Output the [X, Y] coordinate of the center of the cell containing the given text.  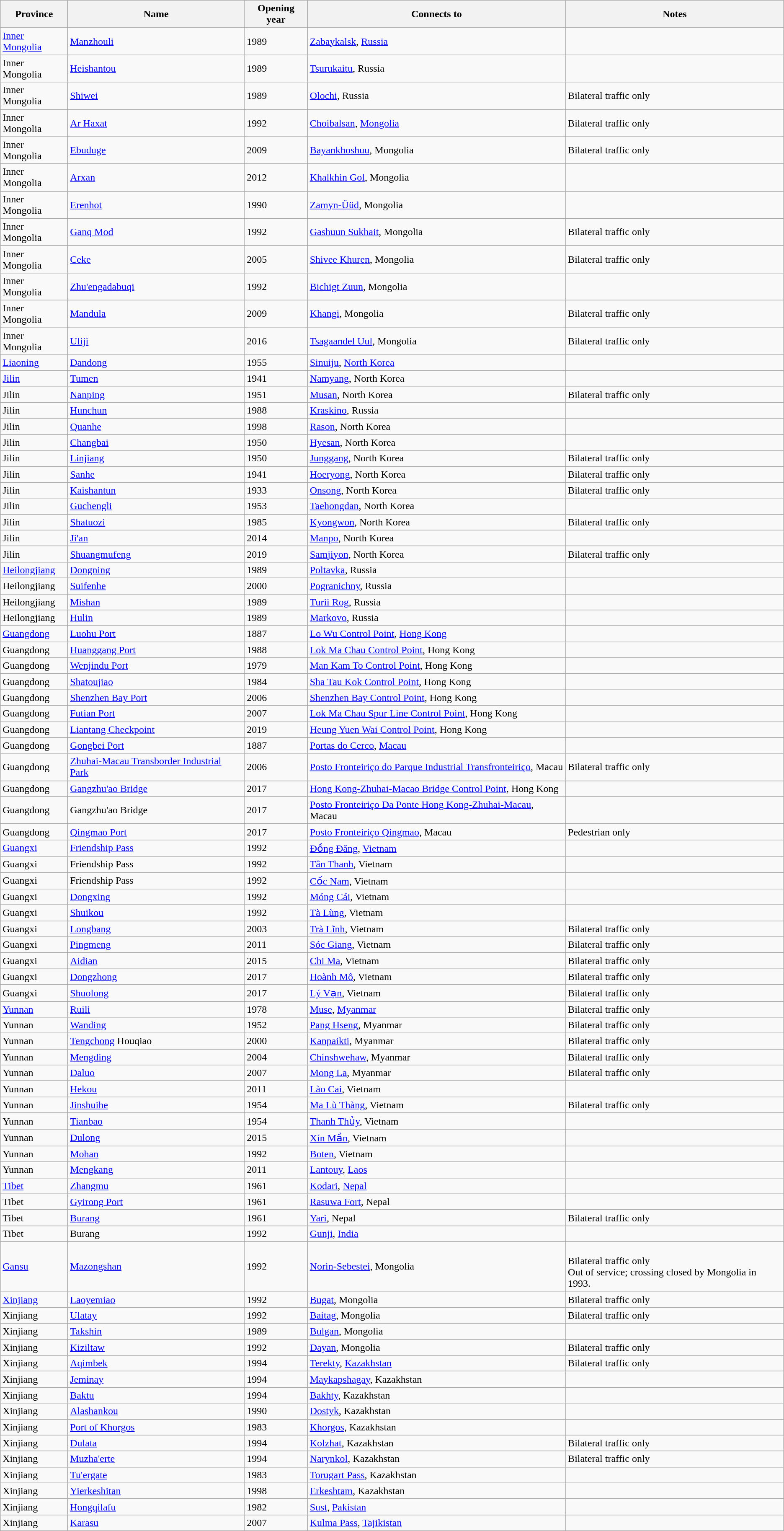
Turii Rog, Russia [436, 602]
Sinuiju, North Korea [436, 363]
Zamyn-Üüd, Mongolia [436, 204]
Shenzhen Bay Port [156, 698]
Huanggang Port [156, 650]
Connects to [436, 14]
Hunchun [156, 411]
Ulatay [156, 1316]
2003 [276, 929]
Lok Ma Chau Control Point, Hong Kong [436, 650]
Hulin [156, 618]
Longbang [156, 929]
Nanping [156, 395]
Daluo [156, 1073]
Samjiyon, North Korea [436, 554]
Trà Lĩnh, Vietnam [436, 929]
Ji'an [156, 538]
Quanhe [156, 427]
Mandula [156, 313]
2014 [276, 538]
Bilateral traffic onlyOut of service; crossing closed by Mongolia in 1993. [675, 1266]
Mengding [156, 1057]
Ganq Mod [156, 232]
Uliji [156, 341]
1979 [276, 666]
Cốc Nam, Vietnam [436, 881]
Chinshwehaw, Myanmar [436, 1057]
Tu'ergate [156, 1475]
Namyang, North Korea [436, 379]
2005 [276, 259]
Kodari, Nepal [436, 1186]
Taehongdan, North Korea [436, 506]
Sha Tau Kok Control Point, Hong Kong [436, 682]
Zhangmu [156, 1186]
Mong La, Myanmar [436, 1073]
Bayankhoshuu, Mongolia [436, 150]
Sanhe [156, 474]
Choibalsan, Mongolia [436, 123]
2004 [276, 1057]
Dostyk, Kazakhstan [436, 1411]
Onsong, North Korea [436, 490]
Hekou [156, 1089]
Kulma Pass, Tajikistan [436, 1523]
Lào Cai, Vietnam [436, 1089]
Tsurukaitu, Russia [436, 69]
Khangi, Mongolia [436, 313]
Dandong [156, 363]
Shuikou [156, 913]
Narynkol, Kazakhstan [436, 1459]
Heung Yuen Wai Control Point, Hong Kong [436, 729]
Hoeryong, North Korea [436, 474]
Wanding [156, 1025]
Baitag, Mongolia [436, 1316]
Muzha'erte [156, 1459]
Tianbao [156, 1121]
Muse, Myanmar [436, 1009]
Markovo, Russia [436, 618]
Notes [675, 14]
1978 [276, 1009]
Takshin [156, 1332]
Xín Mần, Vietnam [436, 1138]
Ruili [156, 1009]
Arxan [156, 178]
Shivee Khuren, Mongolia [436, 259]
Mohan [156, 1154]
Pang Hseng, Myanmar [436, 1025]
1951 [276, 395]
Dulata [156, 1443]
Jeminay [156, 1379]
Tumen [156, 379]
Gongbei Port [156, 745]
Manpo, North Korea [436, 538]
Kyongwon, North Korea [436, 522]
1933 [276, 490]
Musan, North Korea [436, 395]
Erenhot [156, 204]
Ar Haxat [156, 123]
Tà Lùng, Vietnam [436, 913]
Erkeshtam, Kazakhstan [436, 1491]
Hyesan, North Korea [436, 442]
Rason, North Korea [436, 427]
Gashuun Sukhait, Mongolia [436, 232]
Liantang Checkpoint [156, 729]
Móng Cái, Vietnam [436, 897]
1952 [276, 1025]
Alashankou [156, 1411]
Olochi, Russia [436, 96]
Tân Thanh, Vietnam [436, 864]
Maykapshagay, Kazakhstan [436, 1379]
Ma Lù Thàng, Vietnam [436, 1105]
Zhuhai-Macau Transborder Industrial Park [156, 767]
Yierkeshitan [156, 1491]
Bulgan, Mongolia [436, 1332]
Gyirong Port [156, 1202]
Hong Kong-Zhuhai-Macao Bridge Control Point, Hong Kong [436, 789]
Rasuwa Fort, Nepal [436, 1202]
Mazongshan [156, 1266]
Zhu'engadabuqi [156, 287]
Chi Ma, Vietnam [436, 961]
Hongqilafu [156, 1507]
Jinshuihe [156, 1105]
Kraskino, Russia [436, 411]
Shuolong [156, 993]
Lok Ma Chau Spur Line Control Point, Hong Kong [436, 714]
Kiziltaw [156, 1347]
Sóc Giang, Vietnam [436, 945]
Gunji, India [436, 1234]
Baktu [156, 1395]
Aidian [156, 961]
Kaishantun [156, 490]
Boten, Vietnam [436, 1154]
Junggang, North Korea [436, 458]
Bakhty, Kazakhstan [436, 1395]
Ceke [156, 259]
1982 [276, 1507]
1955 [276, 363]
Heishantou [156, 69]
Pogranichny, Russia [436, 586]
Thanh Thủy, Vietnam [436, 1121]
Yari, Nepal [436, 1218]
Suifenhe [156, 586]
Opening year [276, 14]
Guchengli [156, 506]
Zabaykalsk, Russia [436, 41]
Terekty, Kazakhstan [436, 1363]
Posto Fronteiriço Da Ponte Hong Kong-Zhuhai-Macau, Macau [436, 810]
Poltavka, Russia [436, 570]
Man Kam To Control Point, Hong Kong [436, 666]
Linjiang [156, 458]
Gansu [34, 1266]
Dongning [156, 570]
1953 [276, 506]
Qingmao Port [156, 832]
1985 [276, 522]
Province [34, 14]
Shenzhen Bay Control Point, Hong Kong [436, 698]
Bugat, Mongolia [436, 1299]
Dayan, Mongolia [436, 1347]
Tengchong Houqiao [156, 1041]
Lo Wu Control Point, Hong Kong [436, 634]
Khorgos, Kazakhstan [436, 1427]
Name [156, 14]
Kanpaikti, Myanmar [436, 1041]
Futian Port [156, 714]
Luohu Port [156, 634]
Shuangmufeng [156, 554]
Bichigt Zuun, Mongolia [436, 287]
Pingmeng [156, 945]
Kolzhat, Kazakhstan [436, 1443]
Sust, Pakistan [436, 1507]
Wenjindu Port [156, 666]
Dongzhong [156, 977]
Mengkang [156, 1170]
Pedestrian only [675, 832]
Tsagaandel Uul, Mongolia [436, 341]
Shiwei [156, 96]
Manzhouli [156, 41]
Đồng Đăng, Vietnam [436, 848]
Lý Vạn, Vietnam [436, 993]
Lantouy, Laos [436, 1170]
2012 [276, 178]
Torugart Pass, Kazakhstan [436, 1475]
Portas do Cerco, Macau [436, 745]
Khalkhin Gol, Mongolia [436, 178]
Mishan [156, 602]
Dongxing [156, 897]
Hoành Mô, Vietnam [436, 977]
Shatoujiao [156, 682]
Posto Fronteiriço do Parque Industrial Transfronteiriço, Macau [436, 767]
Port of Khorgos [156, 1427]
Liaoning [34, 363]
Changbai [156, 442]
Ebuduge [156, 150]
Aqimbek [156, 1363]
1984 [276, 682]
Posto Fronteiriço Qingmao, Macau [436, 832]
Norin-Sebestei, Mongolia [436, 1266]
2016 [276, 341]
Laoyemiao [156, 1299]
Karasu [156, 1523]
Shatuozi [156, 522]
Dulong [156, 1138]
